For the text-containing cell, return its midpoint in (x, y) coordinate format. 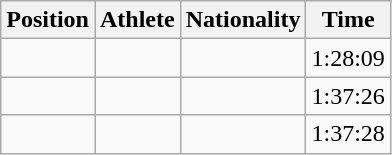
1:37:28 (348, 134)
Athlete (137, 20)
Position (48, 20)
1:37:26 (348, 96)
1:28:09 (348, 58)
Nationality (243, 20)
Time (348, 20)
